Extract the [x, y] coordinate from the center of the cell holding the provided text.  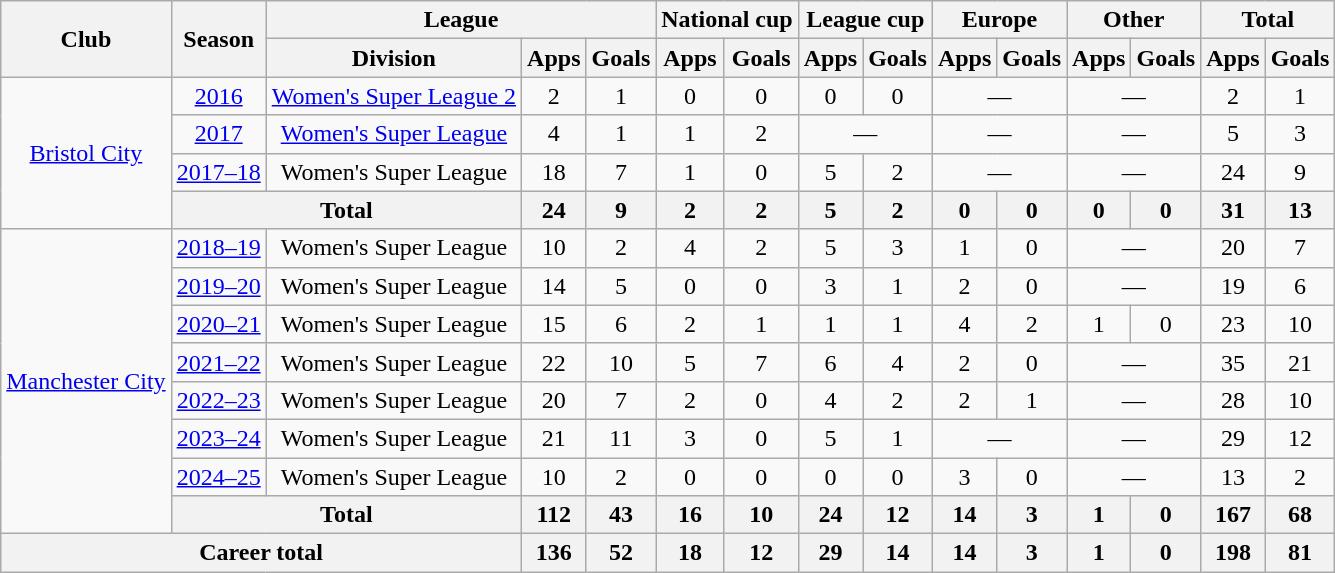
23 [1233, 324]
Career total [262, 553]
Manchester City [86, 381]
2017–18 [218, 172]
11 [621, 438]
2024–25 [218, 477]
League [461, 20]
81 [1300, 553]
198 [1233, 553]
Women's Super League 2 [394, 96]
2020–21 [218, 324]
68 [1300, 515]
Europe [999, 20]
35 [1233, 362]
Division [394, 58]
22 [554, 362]
League cup [865, 20]
52 [621, 553]
2019–20 [218, 286]
28 [1233, 400]
Bristol City [86, 153]
31 [1233, 210]
16 [690, 515]
2021–22 [218, 362]
15 [554, 324]
2022–23 [218, 400]
2017 [218, 134]
136 [554, 553]
167 [1233, 515]
112 [554, 515]
2018–19 [218, 248]
2016 [218, 96]
Season [218, 39]
Club [86, 39]
19 [1233, 286]
43 [621, 515]
National cup [727, 20]
2023–24 [218, 438]
Other [1134, 20]
